Find where the given text appears and provide that cell's center as (X, Y) coordinate. 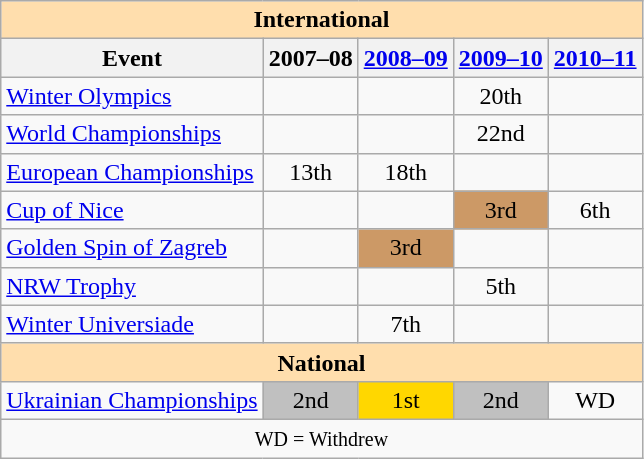
World Championships (132, 134)
2007–08 (310, 58)
Golden Spin of Zagreb (132, 248)
International (322, 20)
NRW Trophy (132, 286)
National (322, 362)
WD = Withdrew (322, 438)
Ukrainian Championships (132, 400)
2009–10 (500, 58)
2010–11 (595, 58)
22nd (500, 134)
1st (406, 400)
Winter Olympics (132, 96)
13th (310, 172)
6th (595, 210)
Event (132, 58)
7th (406, 324)
18th (406, 172)
2008–09 (406, 58)
20th (500, 96)
European Championships (132, 172)
Winter Universiade (132, 324)
5th (500, 286)
Cup of Nice (132, 210)
WD (595, 400)
